Provide the [x, y] coordinate of the cell's center where the given text is located.  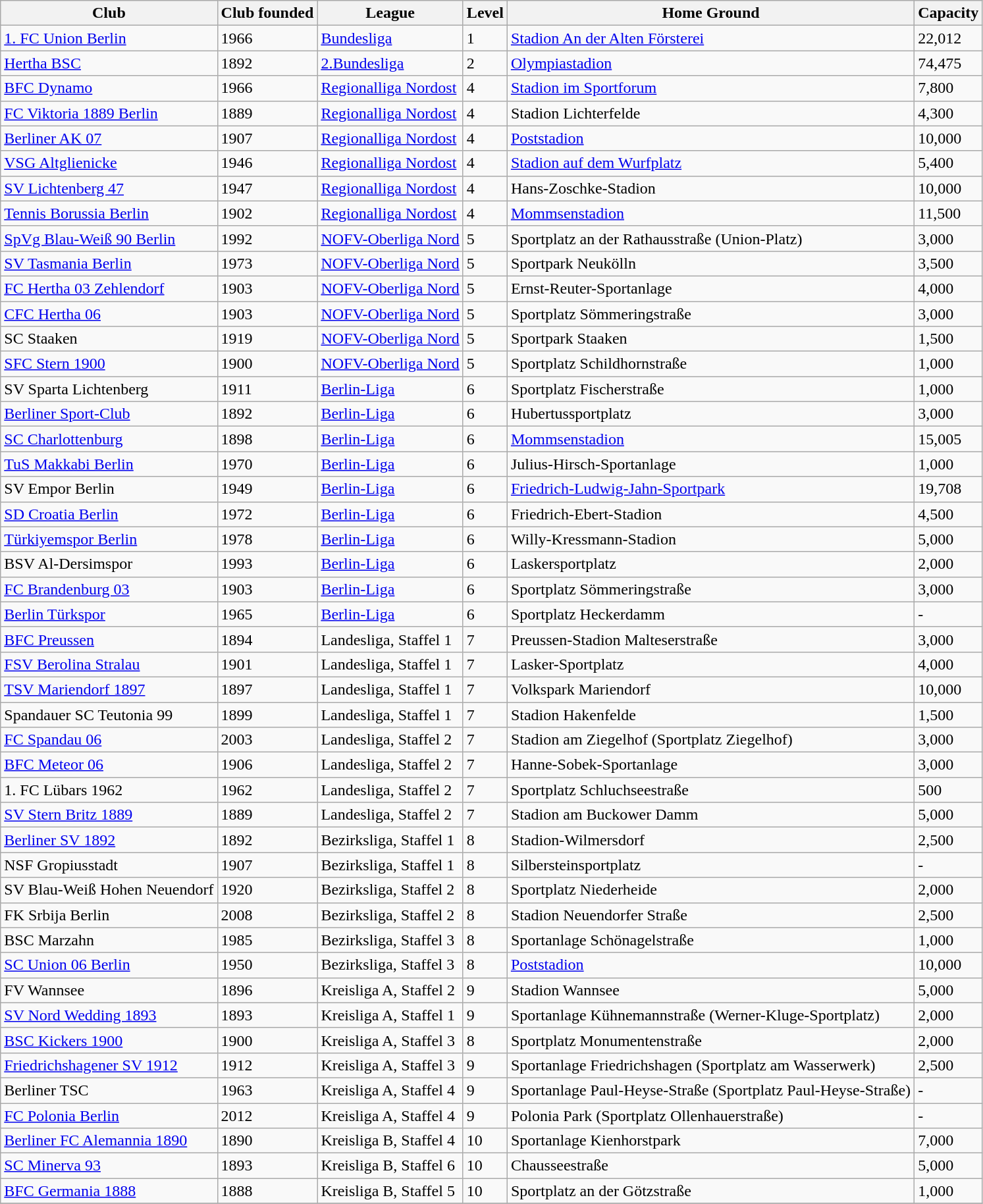
BSC Kickers 1900 [109, 1040]
Sportanlage Kühnemannstraße (Werner-Kluge-Sportplatz) [710, 1015]
1. FC Union Berlin [109, 38]
Sportanlage Paul-Heyse-Straße (Sportplatz Paul-Heyse-Straße) [710, 1090]
VSG Altglienicke [109, 163]
Sportplatz Schluchseestraße [710, 790]
1912 [267, 1065]
Stadion Wannsee [710, 990]
1992 [267, 238]
SpVg Blau-Weiß 90 Berlin [109, 238]
1 [485, 38]
BSC Marzahn [109, 940]
Julius-Hirsch-Sportanlage [710, 464]
CFC Hertha 06 [109, 314]
Berlin Türkspor [109, 614]
Stadion im Sportforum [710, 88]
Sportanlage Friedrichshagen (Sportplatz am Wasserwerk) [710, 1065]
Home Ground [710, 13]
TuS Makkabi Berlin [109, 464]
Stadion am Ziegelhof (Sportplatz Ziegelhof) [710, 740]
Sportpark Neukölln [710, 263]
Olympiastadion [710, 63]
Sportplatz Heckerdamm [710, 614]
1993 [267, 564]
1978 [267, 539]
Sportpark Staaken [710, 339]
Sportanlage Schönagelstraße [710, 940]
Friedrich-Ebert-Stadion [710, 514]
BSV Al-Dersimspor [109, 564]
SC Union 06 Berlin [109, 965]
Friedrich-Ludwig-Jahn-Sportpark [710, 489]
74,475 [948, 63]
2.Bundesliga [390, 63]
1919 [267, 339]
SC Charlottenburg [109, 439]
5,400 [948, 163]
1970 [267, 464]
Berliner FC Alemannia 1890 [109, 1141]
4,500 [948, 514]
Chausseestraße [710, 1166]
NSF Gropiusstadt [109, 865]
Kreisliga A, Staffel 2 [390, 990]
FC Polonia Berlin [109, 1116]
Berliner AK 07 [109, 138]
1965 [267, 614]
SV Tasmania Berlin [109, 263]
FC Viktoria 1889 Berlin [109, 113]
Hertha BSC [109, 63]
Tennis Borussia Berlin [109, 213]
Friedrichshagener SV 1912 [109, 1065]
Polonia Park (Sportplatz Ollenhauerstraße) [710, 1116]
League [390, 13]
Hanne-Sobek-Sportanlage [710, 765]
7,000 [948, 1141]
Stadion Neuendorfer Straße [710, 915]
TSV Mariendorf 1897 [109, 689]
1985 [267, 940]
1906 [267, 765]
FC Hertha 03 Zehlendorf [109, 288]
1962 [267, 790]
2003 [267, 740]
11,500 [948, 213]
1947 [267, 188]
1911 [267, 389]
SV Empor Berlin [109, 489]
1894 [267, 639]
Sportplatz Fischerstraße [710, 389]
Club founded [267, 13]
1896 [267, 990]
Capacity [948, 13]
Hubertussportplatz [710, 414]
Kreisliga B, Staffel 5 [390, 1191]
22,012 [948, 38]
SV Stern Britz 1889 [109, 815]
Sportplatz an der Rathausstraße (Union-Platz) [710, 238]
15,005 [948, 439]
Sportplatz Monumentenstraße [710, 1040]
Sportanlage Kienhorstpark [710, 1141]
Berliner Sport-Club [109, 414]
Club [109, 13]
1888 [267, 1191]
Lasker-Sportplatz [710, 664]
1950 [267, 965]
3,500 [948, 263]
SV Sparta Lichtenberg [109, 389]
Kreisliga A, Staffel 1 [390, 1015]
Kreisliga B, Staffel 6 [390, 1166]
SV Blau-Weiß Hohen Neuendorf [109, 890]
1897 [267, 689]
Hans-Zoschke-Stadion [710, 188]
1890 [267, 1141]
Sportplatz Schildhornstraße [710, 364]
Silbersteinsportplatz [710, 865]
Stadion Lichterfelde [710, 113]
BFC Meteor 06 [109, 765]
FK Srbija Berlin [109, 915]
Sportplatz an der Götzstraße [710, 1191]
2012 [267, 1116]
1963 [267, 1090]
Sportplatz Niederheide [710, 890]
SC Minerva 93 [109, 1166]
SC Staaken [109, 339]
Ernst-Reuter-Sportanlage [710, 288]
Volkspark Mariendorf [710, 689]
1902 [267, 213]
Stadion Hakenfelde [710, 714]
Stadion An der Alten Försterei [710, 38]
1920 [267, 890]
BFC Preussen [109, 639]
BFC Dynamo [109, 88]
1972 [267, 514]
4,300 [948, 113]
FC Spandau 06 [109, 740]
Stadion auf dem Wurfplatz [710, 163]
FSV Berolina Stralau [109, 664]
1949 [267, 489]
Level [485, 13]
Bundesliga [390, 38]
Preussen-Stadion Malteserstraße [710, 639]
2008 [267, 915]
1. FC Lübars 1962 [109, 790]
Stadion-Wilmersdorf [710, 840]
SV Lichtenberg 47 [109, 188]
Spandauer SC Teutonia 99 [109, 714]
19,708 [948, 489]
Türkiyemspor Berlin [109, 539]
Laskersportplatz [710, 564]
7,800 [948, 88]
Berliner TSC [109, 1090]
1899 [267, 714]
SD Croatia Berlin [109, 514]
FV Wannsee [109, 990]
500 [948, 790]
Stadion am Buckower Damm [710, 815]
1898 [267, 439]
BFC Germania 1888 [109, 1191]
SV Nord Wedding 1893 [109, 1015]
Berliner SV 1892 [109, 840]
Willy-Kressmann-Stadion [710, 539]
1901 [267, 664]
2 [485, 63]
1946 [267, 163]
SFC Stern 1900 [109, 364]
FC Brandenburg 03 [109, 589]
1973 [267, 263]
Kreisliga B, Staffel 4 [390, 1141]
